Scan for the cell matching the given text and deliver its [x, y] coordinate at center. 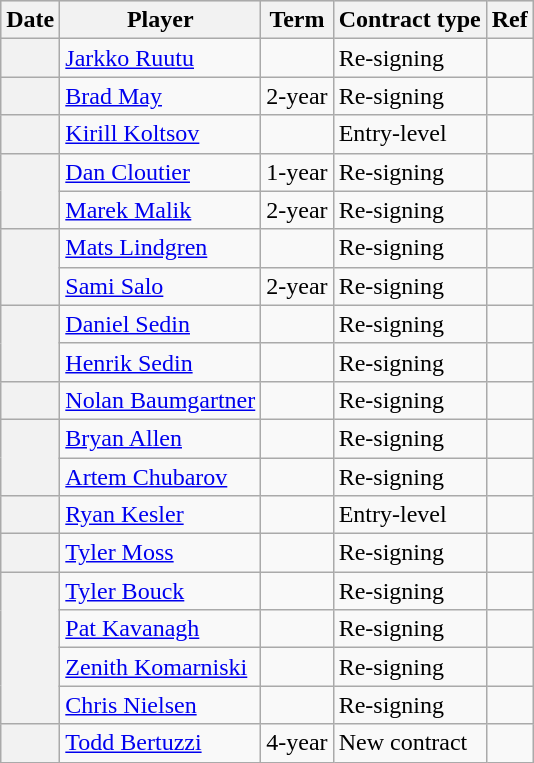
Tyler Bouck [160, 591]
Contract type [410, 20]
Pat Kavanagh [160, 629]
Artem Chubarov [160, 477]
Player [160, 20]
Daniel Sedin [160, 324]
Zenith Komarniski [160, 667]
Mats Lindgren [160, 248]
4-year [297, 743]
Sami Salo [160, 286]
Nolan Baumgartner [160, 400]
Kirill Koltsov [160, 134]
Chris Nielsen [160, 705]
Todd Bertuzzi [160, 743]
Term [297, 20]
Tyler Moss [160, 553]
Dan Cloutier [160, 172]
Jarkko Ruutu [160, 58]
Date [30, 20]
Brad May [160, 96]
Henrik Sedin [160, 362]
Ref [510, 20]
Ryan Kesler [160, 515]
Marek Malik [160, 210]
1-year [297, 172]
Bryan Allen [160, 438]
New contract [410, 743]
